Detect which cell encompasses the target text, then output its (X, Y) center coordinate. 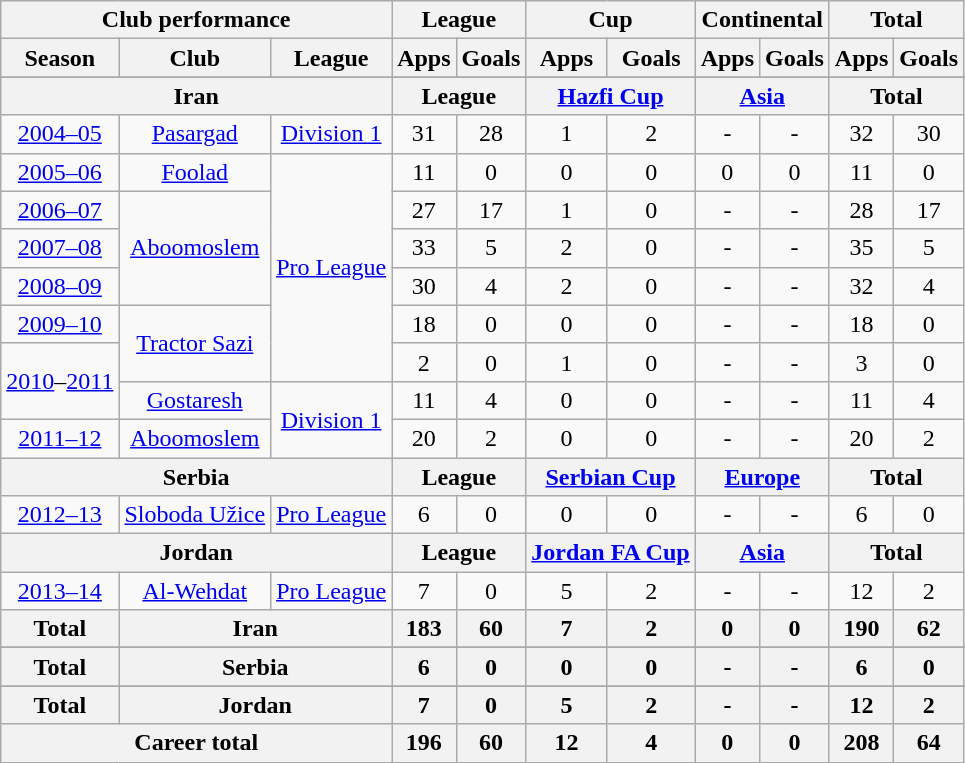
Tractor Sazi (195, 343)
Cup (610, 20)
Club (195, 58)
Europe (762, 477)
2005–06 (60, 172)
190 (861, 629)
2013–14 (60, 591)
Continental (762, 20)
208 (861, 743)
2007–08 (60, 248)
62 (929, 629)
196 (424, 743)
Club performance (196, 20)
2006–07 (60, 210)
Season (60, 58)
3 (861, 362)
64 (929, 743)
Hazfi Cup (610, 96)
Gostaresh (195, 400)
2012–13 (60, 515)
2009–10 (60, 324)
2004–05 (60, 134)
Al-Wehdat (195, 591)
27 (424, 210)
2010–2011 (60, 381)
2011–12 (60, 438)
Foolad (195, 172)
33 (424, 248)
Pasargad (195, 134)
183 (424, 629)
31 (424, 134)
35 (861, 248)
Career total (196, 743)
Sloboda Užice (195, 515)
Serbian Cup (610, 477)
Jordan FA Cup (610, 553)
2008–09 (60, 286)
